Search for the cell housing the specified text and yield its (X, Y) center coordinate. 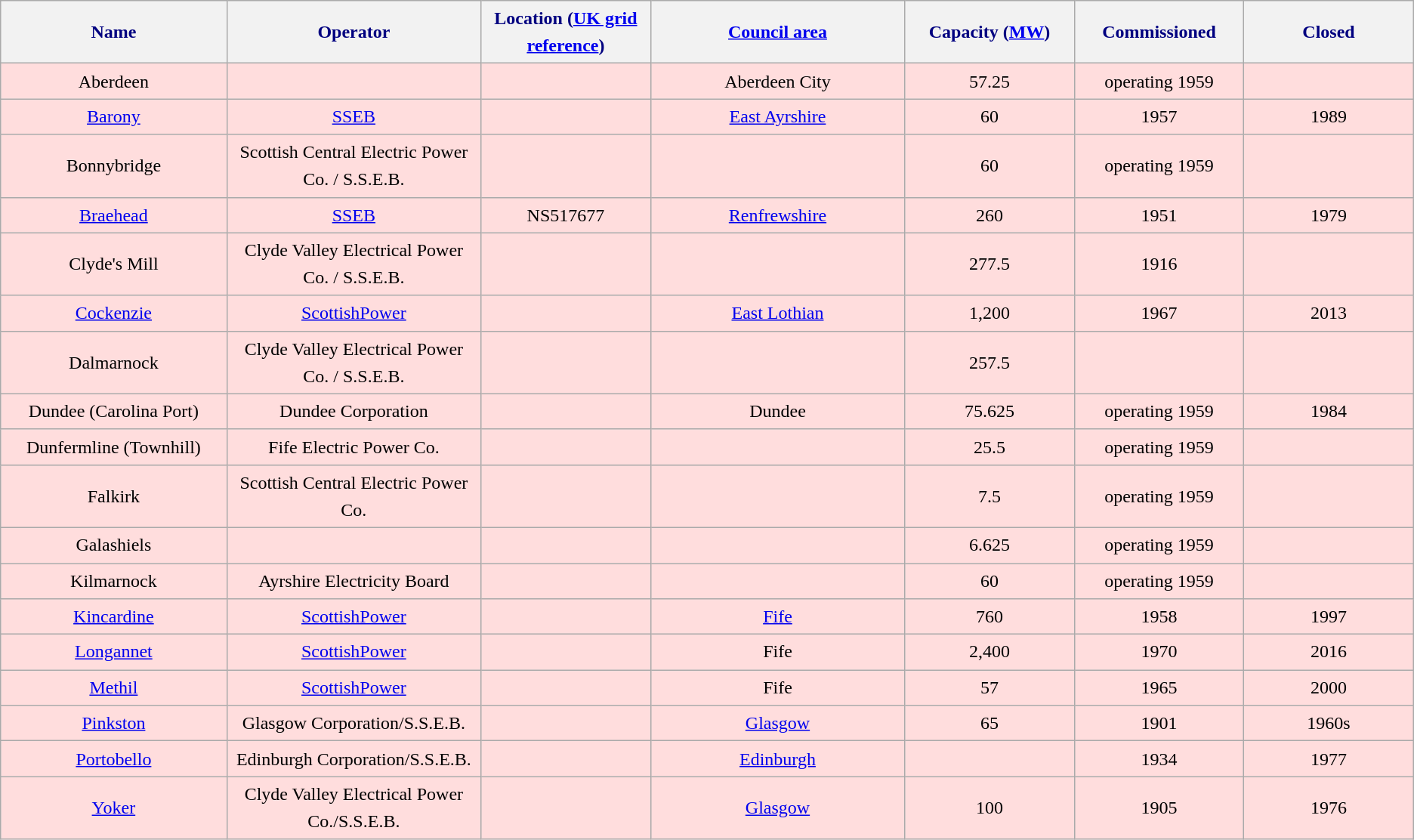
2000 (1329, 687)
1960s (1329, 724)
Glasgow Corporation/S.S.E.B. (353, 724)
2016 (1329, 653)
Dundee (778, 411)
6.625 (989, 545)
Scottish Central Electric Power Co. (353, 496)
Yoker (113, 808)
1951 (1159, 215)
East Lothian (778, 313)
Location (UK grid reference) (566, 32)
Kincardine (113, 616)
1957 (1159, 116)
760 (989, 616)
1901 (1159, 724)
Capacity (MW) (989, 32)
Falkirk (113, 496)
1979 (1329, 215)
Aberdeen (113, 82)
Name (113, 32)
Barony (113, 116)
Clyde's Mill (113, 264)
Cockenzie (113, 313)
Scottish Central Electric Power Co. / S.S.E.B. (353, 166)
East Ayrshire (778, 116)
Braehead (113, 215)
25.5 (989, 447)
1958 (1159, 616)
1965 (1159, 687)
Edinburgh Corporation/S.S.E.B. (353, 758)
1976 (1329, 808)
NS517677 (566, 215)
260 (989, 215)
2,400 (989, 653)
257.5 (989, 363)
1997 (1329, 616)
65 (989, 724)
Portobello (113, 758)
Renfrewshire (778, 215)
Clyde Valley Electrical Power Co./S.S.E.B. (353, 808)
75.625 (989, 411)
Bonnybridge (113, 166)
1934 (1159, 758)
1916 (1159, 264)
Pinkston (113, 724)
Edinburgh (778, 758)
Dalmarnock (113, 363)
Dundee Corporation (353, 411)
1970 (1159, 653)
2013 (1329, 313)
1905 (1159, 808)
1977 (1329, 758)
1989 (1329, 116)
Galashiels (113, 545)
Kilmarnock (113, 582)
100 (989, 808)
Longannet (113, 653)
Fife Electric Power Co. (353, 447)
1,200 (989, 313)
Operator (353, 32)
Methil (113, 687)
1967 (1159, 313)
277.5 (989, 264)
7.5 (989, 496)
Council area (778, 32)
Commissioned (1159, 32)
Aberdeen City (778, 82)
Ayrshire Electricity Board (353, 582)
Dunfermline (Townhill) (113, 447)
Dundee (Carolina Port) (113, 411)
57 (989, 687)
57.25 (989, 82)
Closed (1329, 32)
1984 (1329, 411)
